Pinpoint the cell where the given text exists, returning its [X, Y] midpoint coordinate. 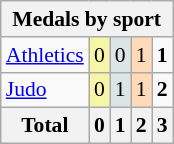
Athletics [45, 55]
Judo [45, 90]
Total [45, 126]
Medals by sport [87, 19]
3 [162, 126]
